Provide the (x, y) coordinate of the cell's center where the given text is located.  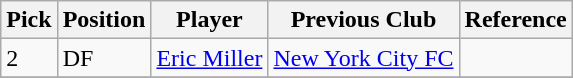
Previous Club (364, 20)
New York City FC (364, 58)
Player (210, 20)
DF (104, 58)
2 (29, 58)
Reference (516, 20)
Eric Miller (210, 58)
Pick (29, 20)
Position (104, 20)
